Locate the cell with the specified text and output its [x, y] center coordinate. 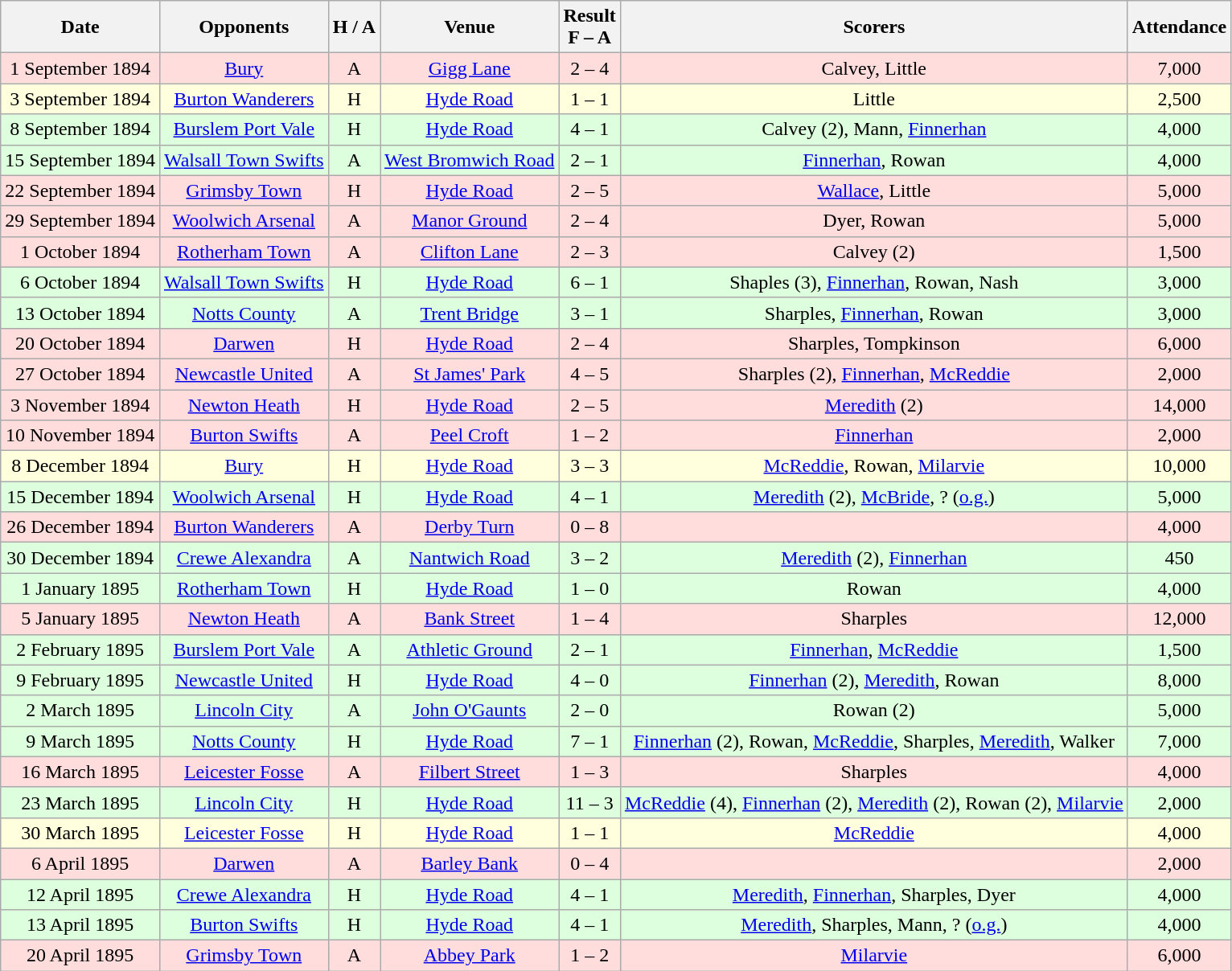
13 October 1894 [80, 313]
Finnerhan (2), Rowan, McReddie, Sharples, Meredith, Walker [873, 741]
Sharples (2), Finnerhan, McReddie [873, 374]
Finnerhan, McReddie [873, 649]
Calvey (2), Mann, Finnerhan [873, 129]
Gigg Lane [470, 68]
Date [80, 27]
13 April 1895 [80, 925]
Manor Ground [470, 221]
6 October 1894 [80, 282]
10 November 1894 [80, 436]
3 – 1 [589, 313]
8 December 1894 [80, 466]
30 March 1895 [80, 833]
Nantwich Road [470, 558]
2,500 [1179, 99]
1 – 3 [589, 772]
Shaples (3), Finnerhan, Rowan, Nash [873, 282]
12 April 1895 [80, 895]
Abbey Park [470, 956]
Calvey, Little [873, 68]
3 – 3 [589, 466]
Meredith (2), McBride, ? (o.g.) [873, 497]
Meredith, Finnerhan, Sharples, Dyer [873, 895]
Trent Bridge [470, 313]
0 – 4 [589, 863]
Finnerhan [873, 436]
Scorers [873, 27]
450 [1179, 558]
6 April 1895 [80, 863]
23 March 1895 [80, 802]
2 March 1895 [80, 711]
Rowan (2) [873, 711]
0 – 8 [589, 527]
27 October 1894 [80, 374]
9 March 1895 [80, 741]
McReddie, Rowan, Milarvie [873, 466]
16 March 1895 [80, 772]
15 September 1894 [80, 160]
Meredith (2), Finnerhan [873, 558]
St James' Park [470, 374]
26 December 1894 [80, 527]
15 December 1894 [80, 497]
Sharples, Tompkinson [873, 343]
1 – 4 [589, 619]
Barley Bank [470, 863]
11 – 3 [589, 802]
2 – 0 [589, 711]
Dyer, Rowan [873, 221]
Milarvie [873, 956]
4 – 5 [589, 374]
1 January 1895 [80, 588]
1 September 1894 [80, 68]
7 – 1 [589, 741]
Opponents [244, 27]
12,000 [1179, 619]
14,000 [1179, 404]
3 – 2 [589, 558]
John O'Gaunts [470, 711]
Filbert Street [470, 772]
10,000 [1179, 466]
Attendance [1179, 27]
West Bromwich Road [470, 160]
Finnerhan, Rowan [873, 160]
Meredith (2) [873, 404]
Athletic Ground [470, 649]
22 September 1894 [80, 191]
6 – 1 [589, 282]
H / A [354, 27]
Sharples, Finnerhan, Rowan [873, 313]
Meredith, Sharples, Mann, ? (o.g.) [873, 925]
1 October 1894 [80, 252]
Bank Street [470, 619]
2 – 3 [589, 252]
20 October 1894 [80, 343]
8 September 1894 [80, 129]
4 – 0 [589, 680]
Clifton Lane [470, 252]
20 April 1895 [80, 956]
9 February 1895 [80, 680]
3 November 1894 [80, 404]
2 February 1895 [80, 649]
Calvey (2) [873, 252]
3 September 1894 [80, 99]
Derby Turn [470, 527]
Venue [470, 27]
Wallace, Little [873, 191]
ResultF – A [589, 27]
29 September 1894 [80, 221]
McReddie (4), Finnerhan (2), Meredith (2), Rowan (2), Milarvie [873, 802]
Peel Croft [470, 436]
Little [873, 99]
Rowan [873, 588]
8,000 [1179, 680]
30 December 1894 [80, 558]
1 – 0 [589, 588]
Finnerhan (2), Meredith, Rowan [873, 680]
5 January 1895 [80, 619]
McReddie [873, 833]
